Scan for the cell matching the given text and deliver its (x, y) coordinate at center. 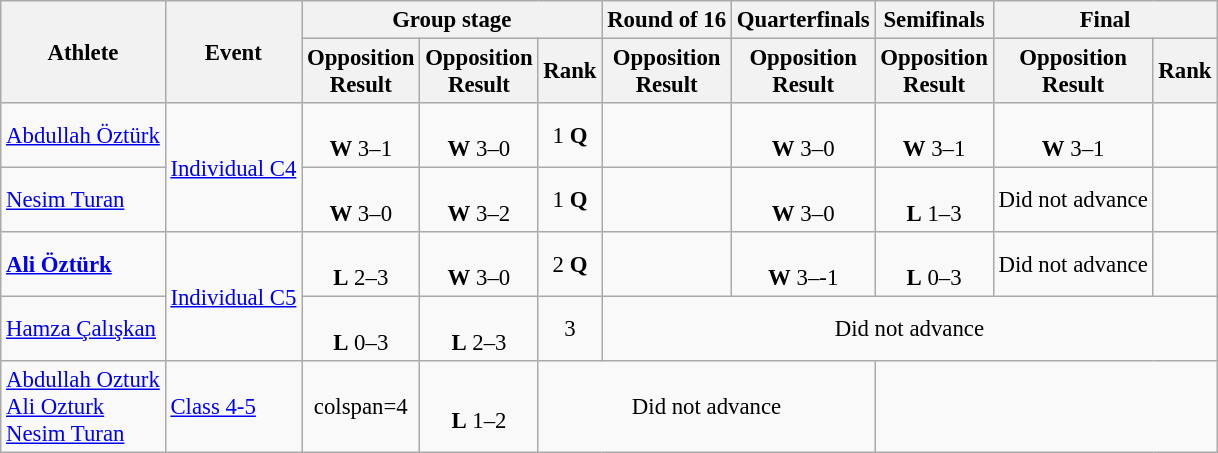
L 1–3 (934, 200)
Ali Öztürk (83, 264)
Quarterfinals (802, 20)
Group stage (452, 20)
3 (570, 330)
Event (234, 52)
2 Q (570, 264)
Individual C4 (234, 168)
Semifinals (934, 20)
W 3–-1 (802, 264)
Final (1105, 20)
Hamza Çalışkan (83, 330)
Round of 16 (667, 20)
Athlete (83, 52)
W 3–2 (479, 200)
Nesim Turan (83, 200)
Individual C5 (234, 296)
Abdullah Öztürk (83, 136)
